Determine the (x, y) coordinate at the center of the cell enclosing the given text.  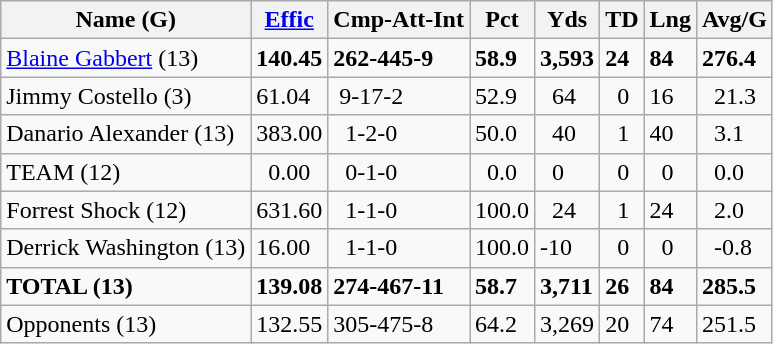
383.00 (290, 134)
Avg/G (734, 20)
16.00 (290, 248)
0-1-0 (399, 172)
61.04 (290, 96)
Pct (502, 20)
Name (G) (126, 20)
26 (622, 286)
1-2-0 (399, 134)
74 (670, 324)
0.00 (290, 172)
Lng (670, 20)
Opponents (13) (126, 324)
58.9 (502, 58)
Derrick Washington (13) (126, 248)
Cmp-Att-Int (399, 20)
3.1 (734, 134)
140.45 (290, 58)
305-475-8 (399, 324)
20 (622, 324)
631.60 (290, 210)
Yds (568, 20)
2.0 (734, 210)
64.2 (502, 324)
TOTAL (13) (126, 286)
21.3 (734, 96)
64 (568, 96)
3,711 (568, 286)
-10 (568, 248)
3,593 (568, 58)
Danario Alexander (13) (126, 134)
TD (622, 20)
58.7 (502, 286)
9-17-2 (399, 96)
TEAM (12) (126, 172)
50.0 (502, 134)
285.5 (734, 286)
262-445-9 (399, 58)
3,269 (568, 324)
16 (670, 96)
276.4 (734, 58)
274-467-11 (399, 286)
Forrest Shock (12) (126, 210)
52.9 (502, 96)
132.55 (290, 324)
139.08 (290, 286)
251.5 (734, 324)
Blaine Gabbert (13) (126, 58)
Jimmy Costello (3) (126, 96)
Effic (290, 20)
-0.8 (734, 248)
